From the cell containing the given text, extract its center point as [x, y] coordinate. 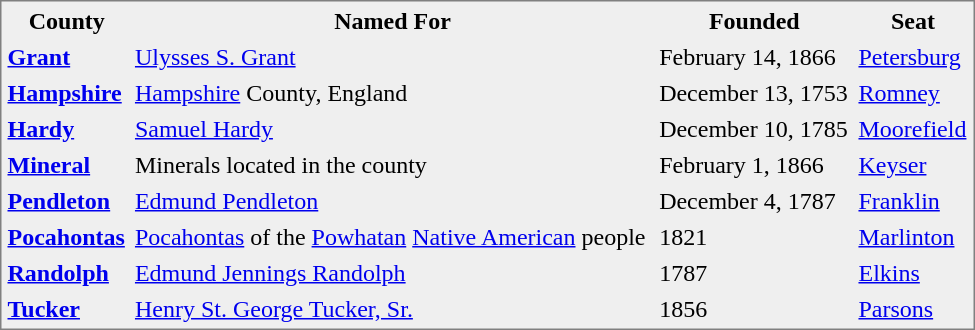
December 4, 1787 [754, 200]
Tucker [66, 308]
Minerals located in the county [392, 164]
Elkins [912, 272]
Parsons [912, 308]
Samuel Hardy [392, 128]
Keyser [912, 164]
Pocahontas of the Powhatan Native American people [392, 236]
1787 [754, 272]
February 14, 1866 [754, 56]
Hardy [66, 128]
Hampshire [66, 92]
Seat [912, 20]
Romney [912, 92]
Hampshire County, England [392, 92]
Randolph [66, 272]
Pocahontas [66, 236]
County [66, 20]
Edmund Jennings Randolph [392, 272]
Mineral [66, 164]
Grant [66, 56]
December 10, 1785 [754, 128]
Marlinton [912, 236]
December 13, 1753 [754, 92]
Founded [754, 20]
February 1, 1866 [754, 164]
Moorefield [912, 128]
1856 [754, 308]
Edmund Pendleton [392, 200]
Franklin [912, 200]
Named For [392, 20]
Ulysses S. Grant [392, 56]
1821 [754, 236]
Pendleton [66, 200]
Petersburg [912, 56]
Henry St. George Tucker, Sr. [392, 308]
